Find where the given text appears and provide that cell's center as [X, Y] coordinate. 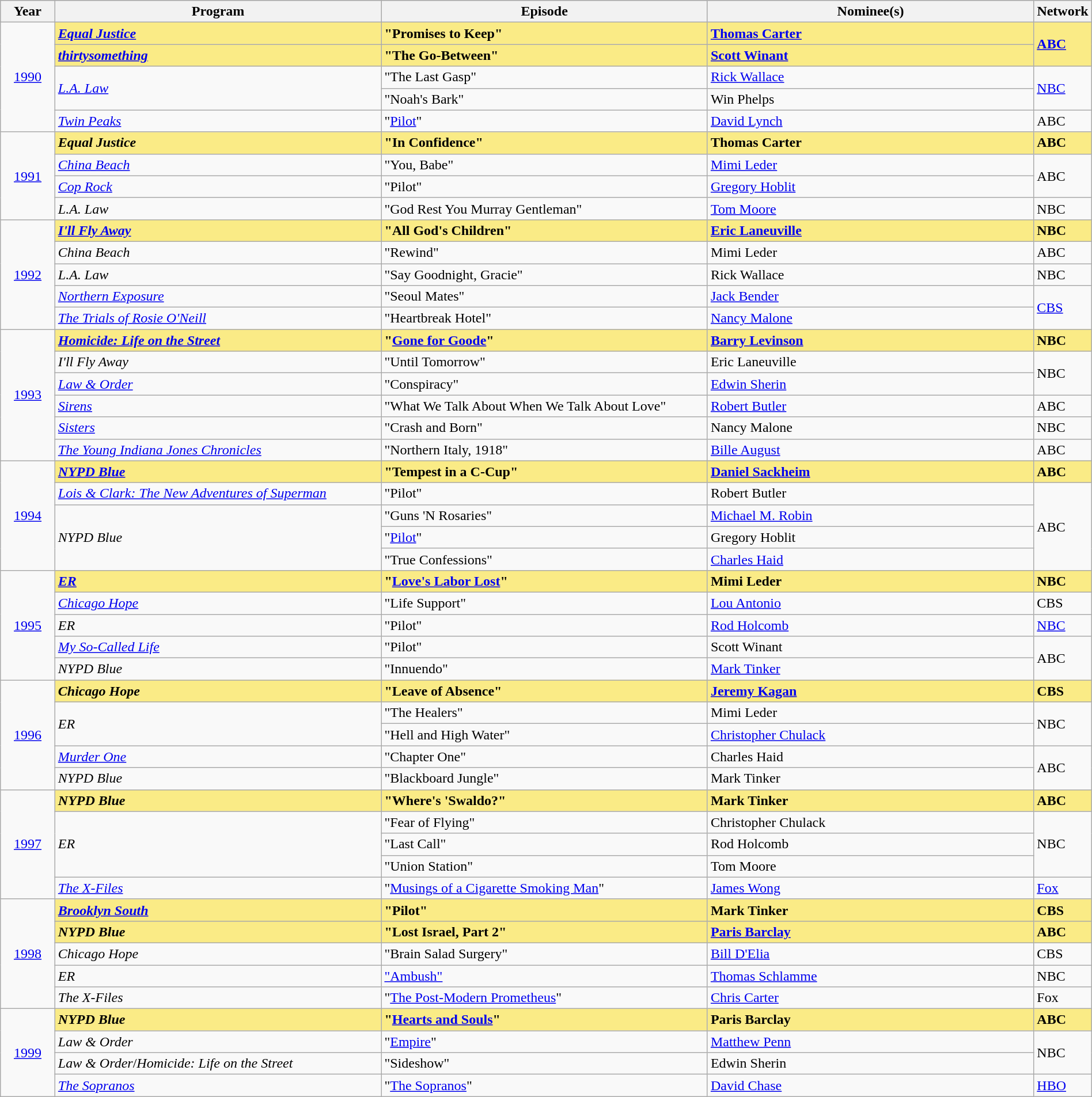
Win Phelps [870, 99]
"Blackboard Jungle" [544, 779]
Homicide: Life on the Street [218, 340]
"The Healers" [544, 713]
"Northern Italy, 1918" [544, 450]
Barry Levinson [870, 340]
Law & Order/Homicide: Life on the Street [218, 1064]
1995 [28, 625]
1993 [28, 395]
The Young Indiana Jones Chronicles [218, 450]
"Union Station" [544, 866]
Michael M. Robin [870, 515]
"The Go-Between" [544, 55]
Lois & Clark: The New Adventures of Superman [218, 494]
"The Post-Modern Prometheus" [544, 998]
Year [28, 12]
"Rewind" [544, 252]
Jeremy Kagan [870, 691]
"The Last Gasp" [544, 77]
"Conspiracy" [544, 384]
"The Sopranos" [544, 1085]
My So-Called Life [218, 647]
"God Rest You Murray Gentleman" [544, 208]
Network [1063, 12]
The Trials of Rosie O'Neill [218, 318]
Daniel Sackheim [870, 472]
"Hell and High Water" [544, 735]
thirtysomething [218, 55]
"Life Support" [544, 603]
1999 [28, 1053]
"Guns 'N Rosaries" [544, 515]
"True Confessions" [544, 559]
"Brain Salad Surgery" [544, 954]
"What We Talk About When We Talk About Love" [544, 406]
Jack Bender [870, 297]
"Until Tomorrow" [544, 362]
1991 [28, 176]
Bille August [870, 450]
Program [218, 12]
"Crash and Born" [544, 428]
"Heartbreak Hotel" [544, 318]
"In Confidence" [544, 143]
Episode [544, 12]
"Leave of Absence" [544, 691]
Cop Rock [218, 187]
Sisters [218, 428]
"Musings of a Cigarette Smoking Man" [544, 888]
Twin Peaks [218, 121]
The Sopranos [218, 1085]
"Chapter One" [544, 757]
"You, Babe" [544, 165]
1990 [28, 77]
1997 [28, 844]
"Gone for Goode" [544, 340]
David Lynch [870, 121]
"Promises to Keep" [544, 33]
"Love's Labor Lost" [544, 581]
"Where's 'Swaldo?" [544, 800]
"Lost Israel, Part 2" [544, 932]
Nominee(s) [870, 12]
Thomas Schlamme [870, 976]
Northern Exposure [218, 297]
Lou Antonio [870, 603]
"Ambush" [544, 976]
"Hearts and Souls" [544, 1020]
"All God's Children" [544, 230]
HBO [1063, 1085]
"Last Call" [544, 844]
"Fear of Flying" [544, 822]
1996 [28, 735]
"Sideshow" [544, 1064]
"Seoul Mates" [544, 297]
Bill D'Elia [870, 954]
"Tempest in a C-Cup" [544, 472]
1998 [28, 954]
"Innuendo" [544, 669]
James Wong [870, 888]
Brooklyn South [218, 910]
Sirens [218, 406]
"Say Goodnight, Gracie" [544, 275]
1994 [28, 515]
"Empire" [544, 1042]
"Noah's Bark" [544, 99]
David Chase [870, 1085]
Murder One [218, 757]
Matthew Penn [870, 1042]
Chris Carter [870, 998]
1992 [28, 274]
